Search for the cell housing the specified text and yield its [x, y] center coordinate. 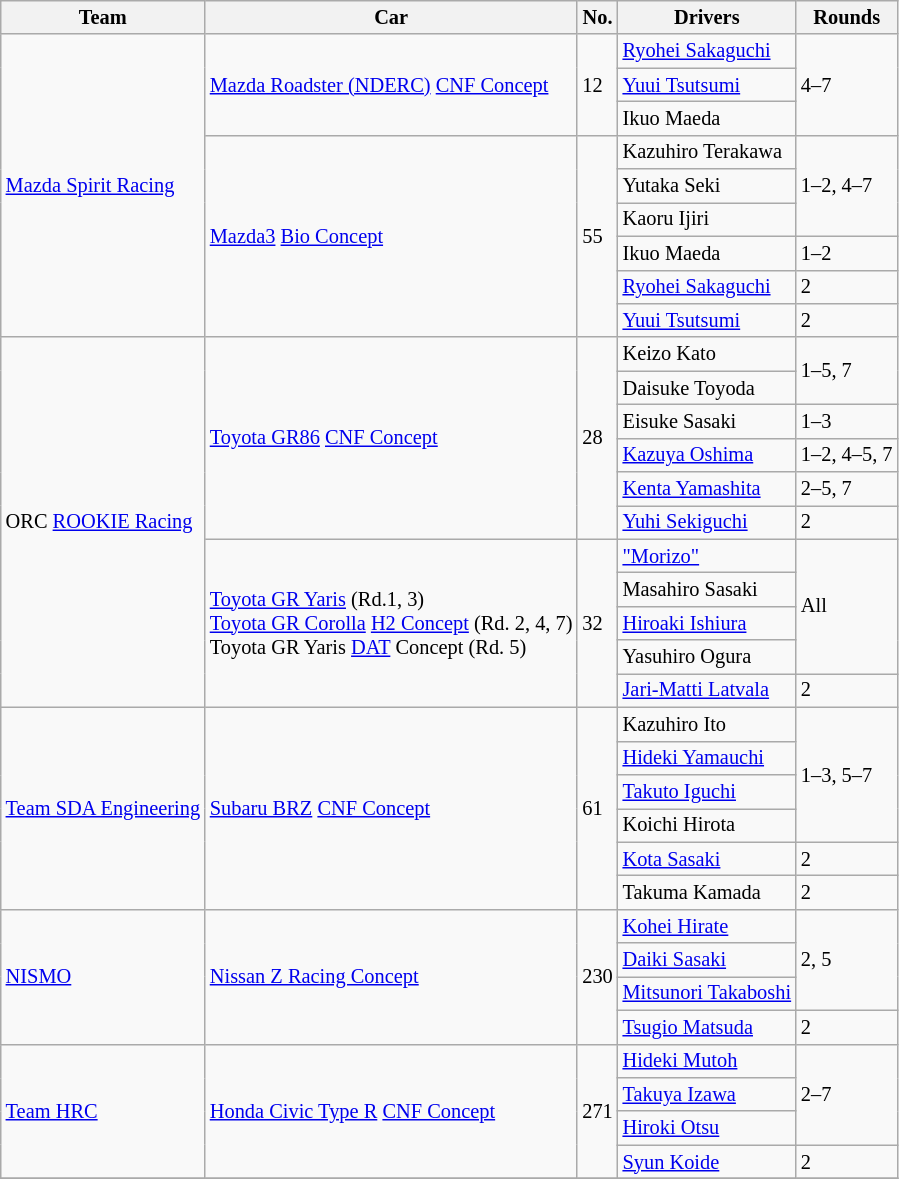
Kenta Yamashita [707, 489]
Subaru BRZ CNF Concept [391, 808]
Drivers [707, 17]
1–2, 4–7 [846, 186]
Koichi Hirota [707, 825]
Yutaka Seki [707, 186]
Car [391, 17]
Jari-Matti Latvala [707, 690]
Nissan Z Racing Concept [391, 976]
ORC ROOKIE Racing [103, 522]
Kazuya Oshima [707, 455]
Kohei Hirate [707, 926]
2–7 [846, 1094]
4–7 [846, 84]
Hideki Yamauchi [707, 758]
Team SDA Engineering [103, 808]
All [846, 606]
1–2 [846, 253]
Mitsunori Takaboshi [707, 993]
230 [597, 976]
55 [597, 236]
Kaoru Ijiri [707, 219]
Team HRC [103, 1112]
32 [597, 623]
Kazuhiro Terakawa [707, 152]
Daiki Sasaki [707, 960]
61 [597, 808]
2, 5 [846, 960]
Toyota GR86 CNF Concept [391, 438]
Keizo Kato [707, 354]
Takuto Iguchi [707, 791]
Hiroaki Ishiura [707, 623]
Daisuke Toyoda [707, 388]
Yasuhiro Ogura [707, 657]
Eisuke Sasaki [707, 421]
Team [103, 17]
Takuma Kamada [707, 892]
Kota Sasaki [707, 859]
Hiroki Otsu [707, 1128]
1–5, 7 [846, 370]
12 [597, 84]
Syun Koide [707, 1162]
1–3 [846, 421]
Yuhi Sekiguchi [707, 522]
Mazda3 Bio Concept [391, 236]
1–2, 4–5, 7 [846, 455]
Takuya Izawa [707, 1094]
28 [597, 438]
Mazda Spirit Racing [103, 186]
2–5, 7 [846, 489]
Toyota GR Yaris (Rd.1, 3)Toyota GR Corolla H2 Concept (Rd. 2, 4, 7)Toyota GR Yaris DAT Concept (Rd. 5) [391, 623]
Mazda Roadster (NDERC) CNF Concept [391, 84]
Tsugio Matsuda [707, 1027]
Hideki Mutoh [707, 1061]
No. [597, 17]
NISMO [103, 976]
Honda Civic Type R CNF Concept [391, 1112]
Rounds [846, 17]
271 [597, 1112]
Masahiro Sasaki [707, 589]
1–3, 5–7 [846, 774]
Kazuhiro Ito [707, 724]
"Morizo" [707, 556]
